Identify which cell holds the provided text, then report its [X, Y] central coordinate. 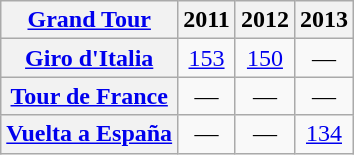
2011 [207, 20]
153 [207, 58]
Grand Tour [90, 20]
150 [264, 58]
Giro d'Italia [90, 58]
2012 [264, 20]
2013 [324, 20]
134 [324, 134]
Tour de France [90, 96]
Vuelta a España [90, 134]
